Pinpoint the cell where the given text exists, returning its (X, Y) midpoint coordinate. 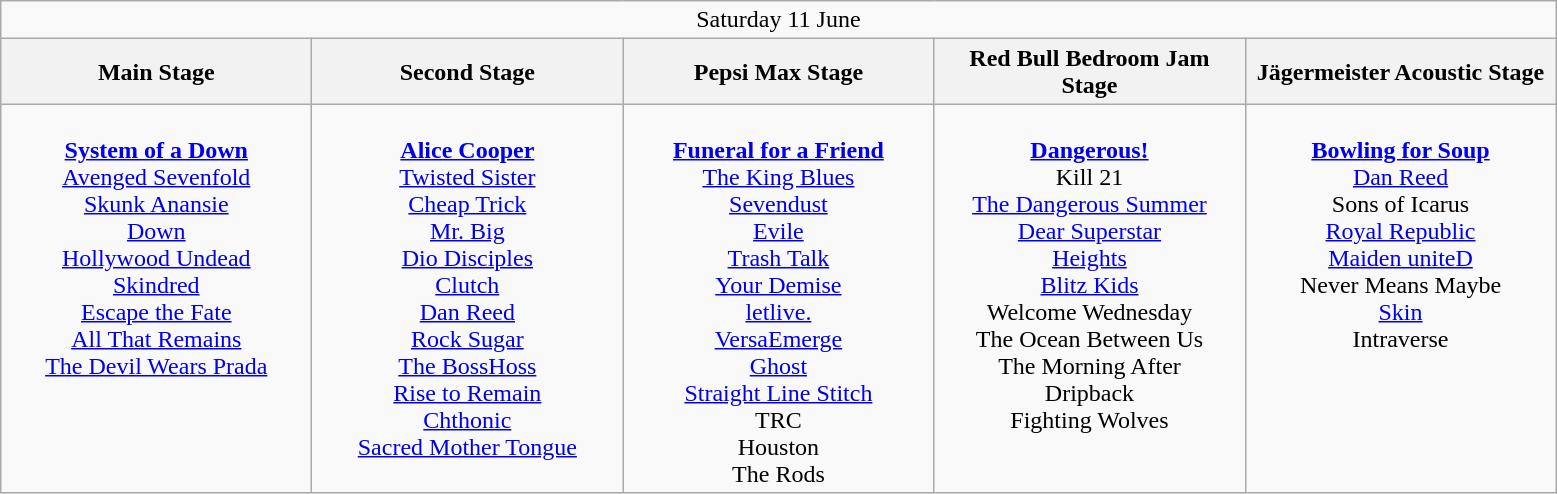
System of a Down Avenged Sevenfold Skunk Anansie Down Hollywood Undead Skindred Escape the Fate All That Remains The Devil Wears Prada (156, 298)
Jägermeister Acoustic Stage (1400, 72)
Red Bull Bedroom Jam Stage (1090, 72)
Alice Cooper Twisted Sister Cheap Trick Mr. Big Dio Disciples Clutch Dan Reed Rock Sugar The BossHoss Rise to Remain Chthonic Sacred Mother Tongue (468, 298)
Bowling for Soup Dan Reed Sons of Icarus Royal Republic Maiden uniteD Never Means Maybe Skin Intraverse (1400, 298)
Saturday 11 June (778, 20)
Main Stage (156, 72)
Second Stage (468, 72)
Pepsi Max Stage (778, 72)
Funeral for a Friend The King Blues Sevendust Evile Trash Talk Your Demise letlive. VersaEmerge Ghost Straight Line Stitch TRC Houston The Rods (778, 298)
